Identify which cell holds the provided text, then report its (x, y) central coordinate. 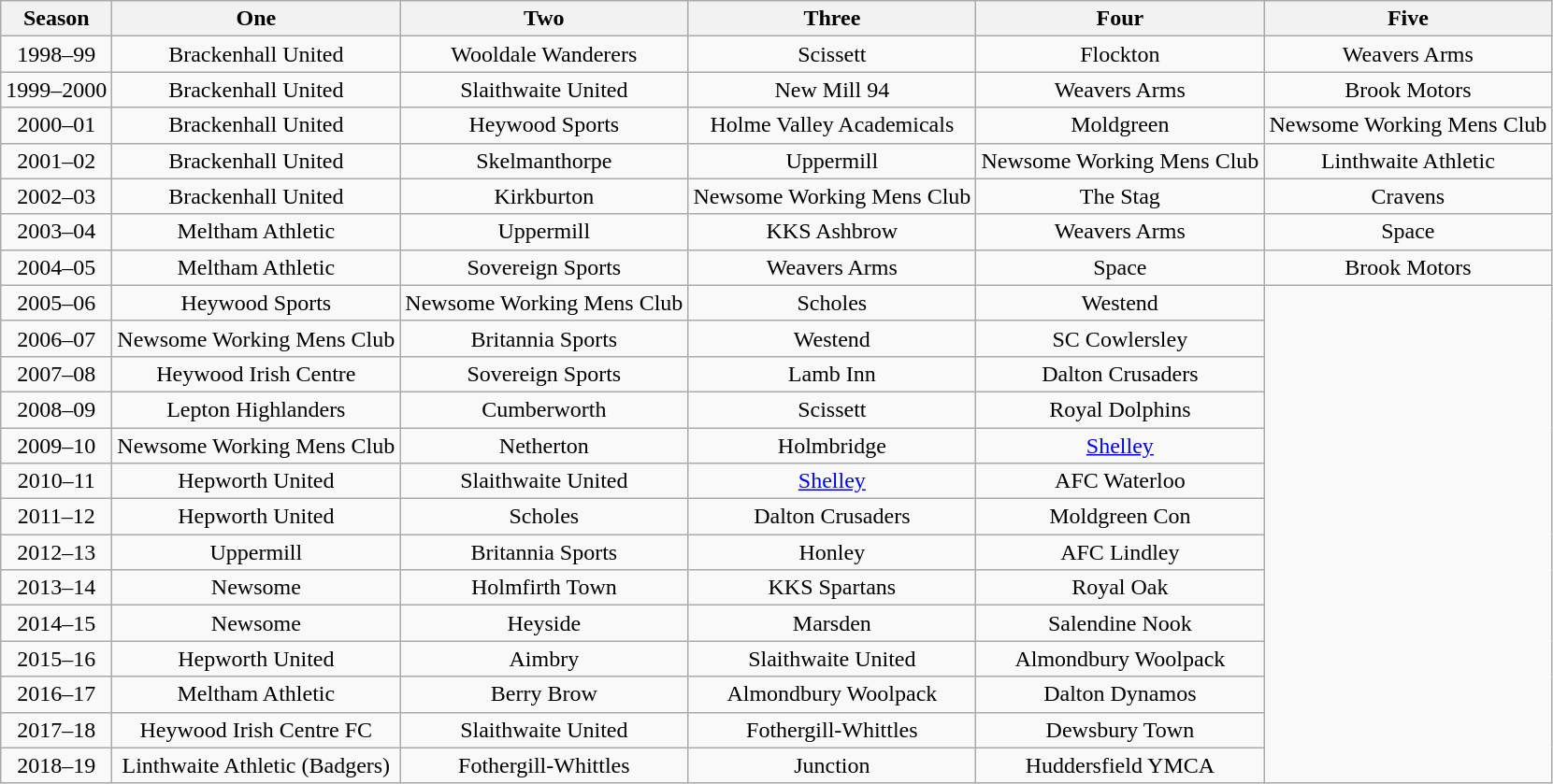
2001–02 (56, 161)
2008–09 (56, 409)
Junction (832, 765)
KKS Ashbrow (832, 232)
1999–2000 (56, 90)
The Stag (1120, 196)
2011–12 (56, 517)
2009–10 (56, 446)
2016–17 (56, 694)
KKS Spartans (832, 588)
Five (1408, 19)
Lepton Highlanders (256, 409)
Moldgreen Con (1120, 517)
Holmfirth Town (544, 588)
Two (544, 19)
2007–08 (56, 374)
2006–07 (56, 338)
Season (56, 19)
2000–01 (56, 125)
Four (1120, 19)
Moldgreen (1120, 125)
Cumberworth (544, 409)
Netherton (544, 446)
2005–06 (56, 303)
SC Cowlersley (1120, 338)
AFC Lindley (1120, 552)
Heywood Irish Centre (256, 374)
Heywood Irish Centre FC (256, 730)
Dalton Dynamos (1120, 694)
2012–13 (56, 552)
Three (832, 19)
2017–18 (56, 730)
2004–05 (56, 267)
Honley (832, 552)
Linthwaite Athletic (Badgers) (256, 765)
Linthwaite Athletic (1408, 161)
Aimbry (544, 659)
Heyside (544, 623)
1998–99 (56, 54)
2010–11 (56, 481)
2014–15 (56, 623)
One (256, 19)
2018–19 (56, 765)
Dewsbury Town (1120, 730)
Holme Valley Academicals (832, 125)
2003–04 (56, 232)
Royal Dolphins (1120, 409)
Marsden (832, 623)
Flockton (1120, 54)
2013–14 (56, 588)
2002–03 (56, 196)
Cravens (1408, 196)
Holmbridge (832, 446)
Skelmanthorpe (544, 161)
Lamb Inn (832, 374)
Salendine Nook (1120, 623)
AFC Waterloo (1120, 481)
Berry Brow (544, 694)
Kirkburton (544, 196)
Huddersfield YMCA (1120, 765)
New Mill 94 (832, 90)
Wooldale Wanderers (544, 54)
Royal Oak (1120, 588)
2015–16 (56, 659)
